Pinpoint the cell where the given text exists, returning its (x, y) midpoint coordinate. 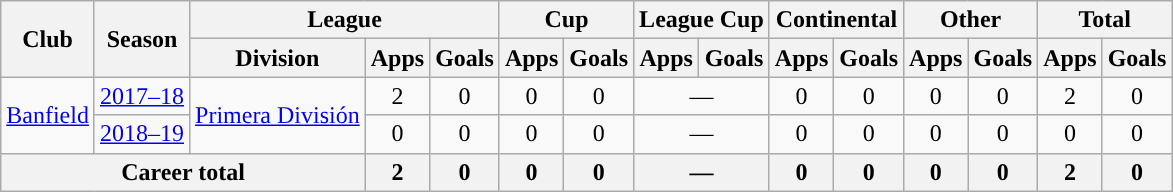
Other (971, 20)
Continental (836, 20)
Cup (566, 20)
League Cup (702, 20)
Career total (183, 172)
League (345, 20)
2018–19 (142, 134)
Club (48, 39)
Banfield (48, 115)
Primera División (278, 115)
Total (1105, 20)
Division (278, 58)
2017–18 (142, 96)
Season (142, 39)
